Capture the cell that displays the provided text and extract its (X, Y) central coordinate. 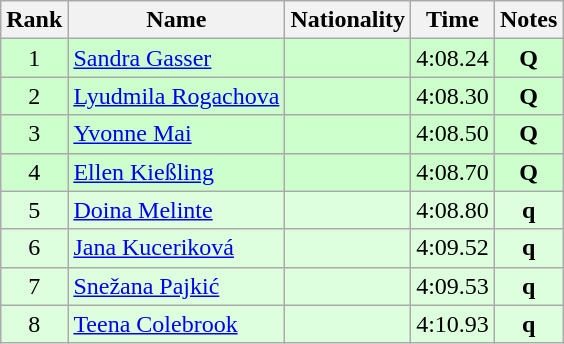
Notes (528, 20)
4:08.80 (453, 210)
6 (34, 248)
Teena Colebrook (176, 324)
4:10.93 (453, 324)
4 (34, 172)
4:08.50 (453, 134)
1 (34, 58)
Time (453, 20)
4:08.24 (453, 58)
4:09.53 (453, 286)
8 (34, 324)
Ellen Kießling (176, 172)
4:08.30 (453, 96)
Rank (34, 20)
Name (176, 20)
4:08.70 (453, 172)
4:09.52 (453, 248)
Yvonne Mai (176, 134)
7 (34, 286)
Lyudmila Rogachova (176, 96)
Jana Kuceriková (176, 248)
Sandra Gasser (176, 58)
Doina Melinte (176, 210)
Snežana Pajkić (176, 286)
2 (34, 96)
Nationality (348, 20)
3 (34, 134)
5 (34, 210)
